Find where the given text appears and provide that cell's center as [X, Y] coordinate. 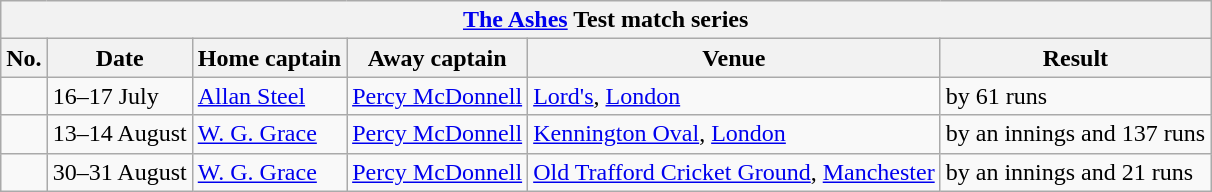
by 61 runs [1075, 96]
by an innings and 21 runs [1075, 172]
Home captain [269, 58]
Old Trafford Cricket Ground, Manchester [734, 172]
No. [24, 58]
16–17 July [120, 96]
Kennington Oval, London [734, 134]
by an innings and 137 runs [1075, 134]
Date [120, 58]
Allan Steel [269, 96]
Lord's, London [734, 96]
Away captain [438, 58]
Venue [734, 58]
30–31 August [120, 172]
Result [1075, 58]
13–14 August [120, 134]
The Ashes Test match series [606, 20]
